Capture the cell that displays the provided text and extract its (X, Y) central coordinate. 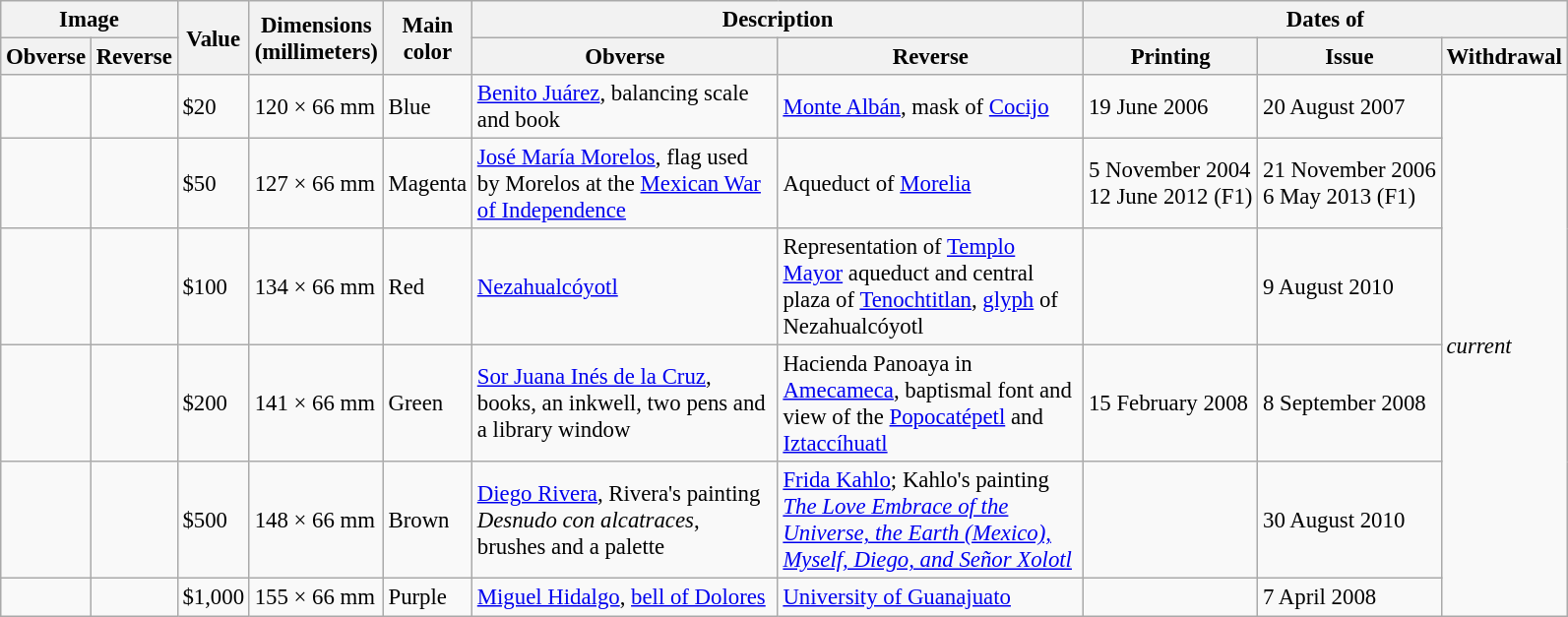
$50 (213, 184)
21 November 20066 May 2013 (F1) (1349, 184)
Sor Juana Inés de la Cruz, books, an inkwell, two pens and a library window (624, 403)
20 August 2007 (1349, 106)
Value (213, 37)
Blue (427, 106)
30 August 2010 (1349, 522)
Hacienda Panoaya in Amecameca, baptismal font and view of the Popocatépetl and Iztaccíhuatl (931, 403)
$20 (213, 106)
Purple (427, 597)
Magenta (427, 184)
Miguel Hidalgo, bell of Dolores (624, 597)
Maincolor (427, 37)
Benito Juárez, balancing scale and book (624, 106)
134 × 66 mm (316, 287)
Issue (1349, 57)
Printing (1171, 57)
$500 (213, 522)
148 × 66 mm (316, 522)
José María Morelos, flag used by Morelos at the Mexican War of Independence (624, 184)
Diego Rivera, Rivera's painting Desnudo con alcatraces, brushes and a palette (624, 522)
5 November 200412 June 2012 (F1) (1171, 184)
Aqueduct of Morelia (931, 184)
Nezahualcóyotl (624, 287)
$100 (213, 287)
$1,000 (213, 597)
9 August 2010 (1349, 287)
120 × 66 mm (316, 106)
141 × 66 mm (316, 403)
current (1504, 345)
Green (427, 403)
8 September 2008 (1349, 403)
Dimensions(millimeters) (316, 37)
Frida Kahlo; Kahlo's painting The Love Embrace of the Universe, the Earth (Mexico), Myself, Diego, and Señor Xolotl (931, 522)
Withdrawal (1504, 57)
University of Guanajuato (931, 597)
127 × 66 mm (316, 184)
19 June 2006 (1171, 106)
$200 (213, 403)
Representation of Templo Mayor aqueduct and central plaza of Tenochtitlan, glyph of Nezahualcóyotl (931, 287)
Monte Albán, mask of Cocijo (931, 106)
155 × 66 mm (316, 597)
7 April 2008 (1349, 597)
Red (427, 287)
15 February 2008 (1171, 403)
Image (89, 20)
Dates of (1325, 20)
Brown (427, 522)
Description (778, 20)
